Capture the cell that displays the provided text and extract its [X, Y] central coordinate. 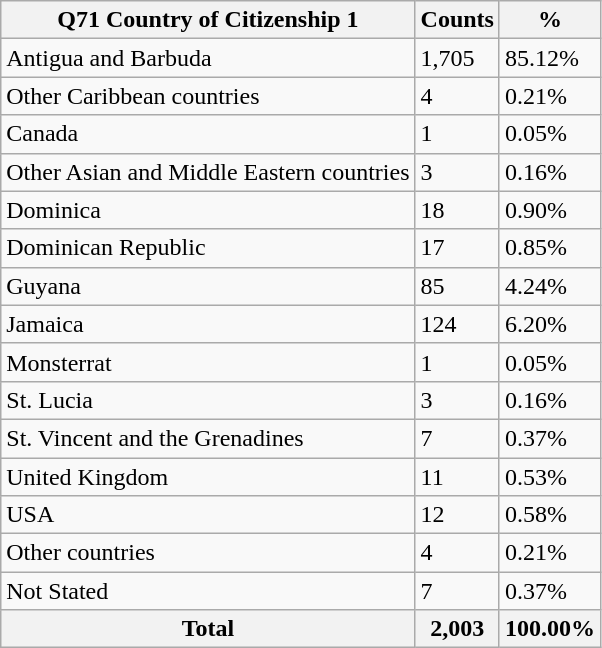
1,705 [457, 58]
100.00% [550, 629]
4.24% [550, 286]
Dominican Republic [208, 248]
Canada [208, 134]
Antigua and Barbuda [208, 58]
85 [457, 286]
Guyana [208, 286]
85.12% [550, 58]
Other countries [208, 553]
Counts [457, 20]
12 [457, 515]
0.85% [550, 248]
2,003 [457, 629]
Total [208, 629]
Q71 Country of Citizenship 1 [208, 20]
18 [457, 210]
St. Lucia [208, 400]
St. Vincent and the Grenadines [208, 438]
0.58% [550, 515]
Other Asian and Middle Eastern countries [208, 172]
6.20% [550, 324]
% [550, 20]
17 [457, 248]
Jamaica [208, 324]
0.90% [550, 210]
Monsterrat [208, 362]
United Kingdom [208, 477]
0.53% [550, 477]
Not Stated [208, 591]
11 [457, 477]
124 [457, 324]
Dominica [208, 210]
Other Caribbean countries [208, 96]
USA [208, 515]
